Identify which cell holds the provided text, then report its [x, y] central coordinate. 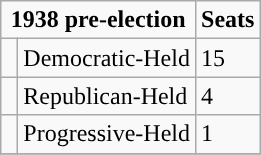
1 [228, 134]
Democratic-Held [107, 58]
15 [228, 58]
Republican-Held [107, 96]
Seats [228, 20]
Progressive-Held [107, 134]
1938 pre-election [98, 20]
4 [228, 96]
